Return [X, Y] of the center of cell containing provided text 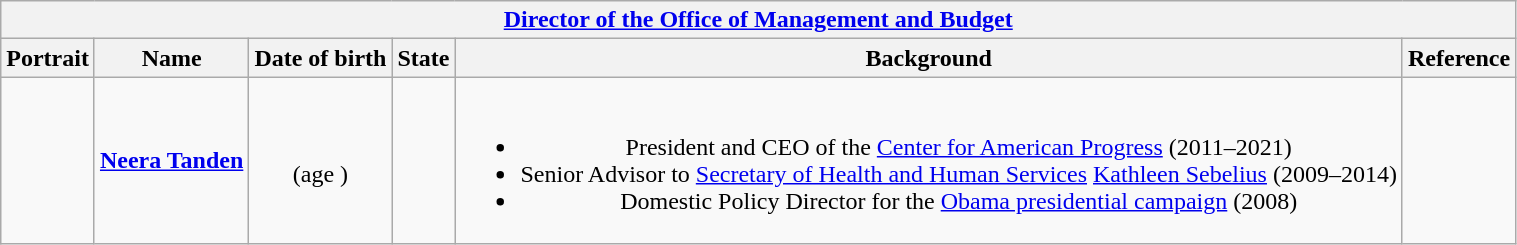
Date of birth [320, 58]
Reference [1458, 58]
Neera Tanden [171, 160]
State [424, 58]
Portrait [48, 58]
Director of the Office of Management and Budget [758, 20]
(age ) [320, 160]
Background [929, 58]
Name [171, 58]
